For the text-containing cell, return its midpoint in [x, y] coordinate format. 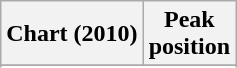
Chart (2010) [72, 34]
Peakposition [189, 34]
